Output the [x, y] coordinate of the center of the cell containing the given text.  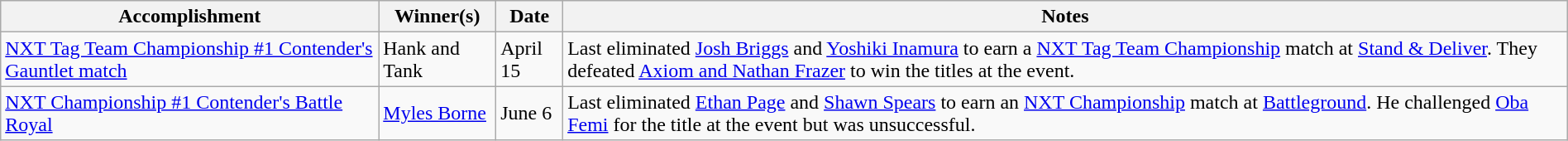
Notes [1065, 17]
Winner(s) [437, 17]
NXT Championship #1 Contender's Battle Royal [190, 113]
Accomplishment [190, 17]
NXT Tag Team Championship #1 Contender's Gauntlet match [190, 60]
Date [529, 17]
June 6 [529, 113]
April 15 [529, 60]
Hank and Tank [437, 60]
Myles Borne [437, 113]
